For the text-containing cell, return its midpoint in [X, Y] coordinate format. 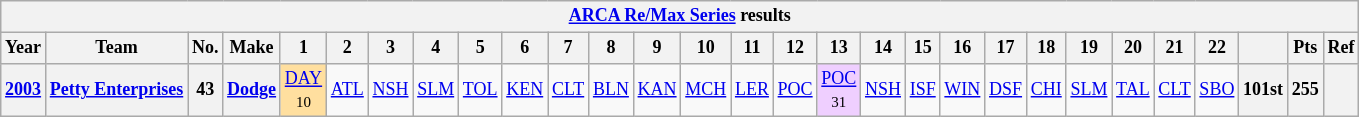
22 [1217, 48]
ARCA Re/Max Series results [680, 16]
18 [1046, 48]
2 [347, 48]
WIN [962, 90]
POC31 [839, 90]
Make [252, 48]
8 [612, 48]
DSF [1006, 90]
12 [795, 48]
Ref [1341, 48]
Team [116, 48]
ATL [347, 90]
CHI [1046, 90]
6 [525, 48]
BLN [612, 90]
3 [390, 48]
101st [1264, 90]
ISF [922, 90]
7 [568, 48]
TAL [1133, 90]
TOL [480, 90]
Dodge [252, 90]
No. [206, 48]
10 [706, 48]
Petty Enterprises [116, 90]
SBO [1217, 90]
4 [436, 48]
13 [839, 48]
43 [206, 90]
MCH [706, 90]
17 [1006, 48]
14 [884, 48]
Pts [1305, 48]
9 [657, 48]
11 [752, 48]
KAN [657, 90]
DAY10 [303, 90]
16 [962, 48]
Year [24, 48]
KEN [525, 90]
255 [1305, 90]
2003 [24, 90]
21 [1174, 48]
POC [795, 90]
1 [303, 48]
19 [1089, 48]
5 [480, 48]
15 [922, 48]
LER [752, 90]
20 [1133, 48]
